Identify which cell holds the provided text, then report its [x, y] central coordinate. 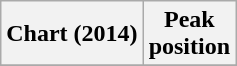
Chart (2014) [72, 34]
Peakposition [189, 34]
